Detect which cell encompasses the target text, then output its (x, y) center coordinate. 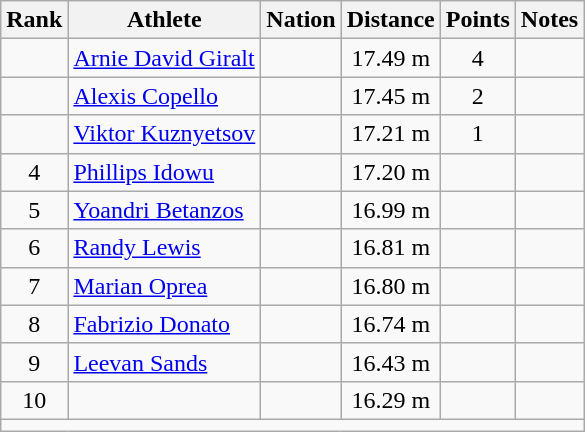
16.99 m (390, 210)
8 (34, 324)
5 (34, 210)
16.80 m (390, 286)
Arnie David Giralt (164, 58)
17.45 m (390, 96)
16.81 m (390, 248)
Marian Oprea (164, 286)
1 (478, 134)
Athlete (164, 20)
17.49 m (390, 58)
10 (34, 400)
17.20 m (390, 172)
Fabrizio Donato (164, 324)
Viktor Kuznyetsov (164, 134)
16.29 m (390, 400)
Nation (301, 20)
7 (34, 286)
Points (478, 20)
16.43 m (390, 362)
2 (478, 96)
Alexis Copello (164, 96)
Yoandri Betanzos (164, 210)
16.74 m (390, 324)
9 (34, 362)
Phillips Idowu (164, 172)
Rank (34, 20)
6 (34, 248)
Randy Lewis (164, 248)
Leevan Sands (164, 362)
17.21 m (390, 134)
Notes (549, 20)
Distance (390, 20)
